Detect which cell encompasses the target text, then output its (X, Y) center coordinate. 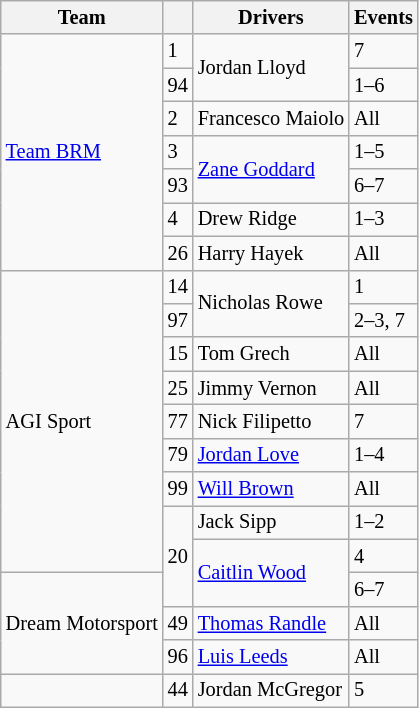
5 (384, 690)
Caitlin Wood (271, 572)
2–3, 7 (384, 320)
2 (178, 118)
1–2 (384, 522)
Dream Motorsport (82, 622)
14 (178, 287)
Jimmy Vernon (271, 388)
Francesco Maiolo (271, 118)
77 (178, 421)
Jordan Love (271, 455)
Drivers (271, 17)
Events (384, 17)
1–3 (384, 219)
Will Brown (271, 489)
Harry Hayek (271, 253)
99 (178, 489)
Jordan McGregor (271, 690)
Thomas Randle (271, 623)
Drew Ridge (271, 219)
Nick Filipetto (271, 421)
Luis Leeds (271, 657)
79 (178, 455)
Jack Sipp (271, 522)
AGI Sport (82, 422)
1–6 (384, 85)
96 (178, 657)
94 (178, 85)
25 (178, 388)
Team (82, 17)
15 (178, 354)
1–5 (384, 152)
Jordan Lloyd (271, 68)
Tom Grech (271, 354)
93 (178, 186)
44 (178, 690)
1–4 (384, 455)
Nicholas Rowe (271, 304)
26 (178, 253)
3 (178, 152)
Zane Goddard (271, 168)
49 (178, 623)
20 (178, 556)
97 (178, 320)
Team BRM (82, 152)
